Output the (X, Y) coordinate of the center of the cell containing the given text.  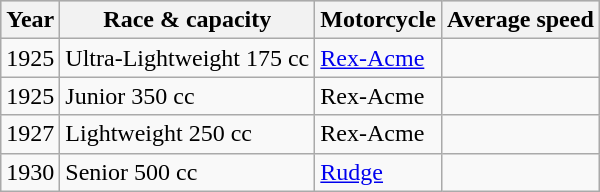
1927 (30, 134)
Average speed (520, 20)
Motorcycle (378, 20)
Year (30, 20)
Lightweight 250 cc (188, 134)
1930 (30, 172)
Race & capacity (188, 20)
Ultra-Lightweight 175 cc (188, 58)
Junior 350 cc (188, 96)
Rudge (378, 172)
Senior 500 cc (188, 172)
